For the text-containing cell, return its midpoint in [x, y] coordinate format. 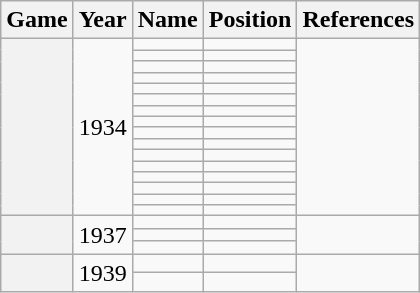
1939 [102, 273]
Position [250, 20]
1937 [102, 235]
Name [168, 20]
1934 [102, 128]
References [358, 20]
Game [37, 20]
Year [102, 20]
